Scan for the cell matching the given text and deliver its [x, y] coordinate at center. 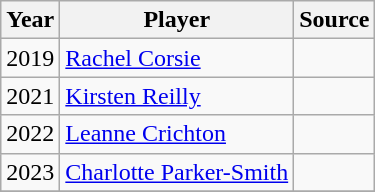
Charlotte Parker-Smith [177, 172]
2021 [30, 96]
2022 [30, 134]
Year [30, 20]
2019 [30, 58]
Leanne Crichton [177, 134]
2023 [30, 172]
Player [177, 20]
Source [334, 20]
Kirsten Reilly [177, 96]
Rachel Corsie [177, 58]
